Determine the [X, Y] coordinate at the center of the cell enclosing the given text.  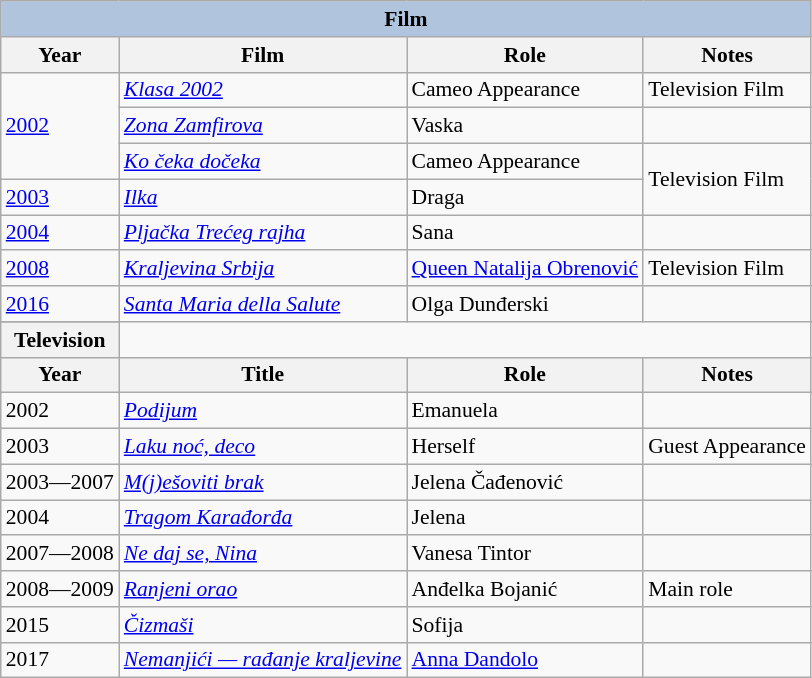
Podijum [263, 411]
Herself [524, 447]
Anna Dandolo [524, 660]
Santa Maria della Salute [263, 304]
Vanesa Tintor [524, 554]
Queen Natalija Obrenović [524, 269]
2007—2008 [60, 554]
Jelena [524, 518]
2008—2009 [60, 589]
2017 [60, 660]
Klasa 2002 [263, 90]
2015 [60, 625]
2008 [60, 269]
Laku noć, deco [263, 447]
2016 [60, 304]
Anđelka Bojanić [524, 589]
Ko čeka dočeka [263, 162]
Emanuela [524, 411]
Ranjeni orao [263, 589]
Jelena Čađenović [524, 482]
Guest Appearance [727, 447]
Title [263, 375]
Sofija [524, 625]
Sana [524, 233]
Draga [524, 197]
Kraljevina Srbija [263, 269]
Ilka [263, 197]
2003—2007 [60, 482]
Nemanjići — rađanje kraljevine [263, 660]
Ne daj se, Nina [263, 554]
Zona Zamfirova [263, 126]
M(j)ešoviti brak [263, 482]
Television [60, 340]
Pljačka Trećeg rajha [263, 233]
Čizmaši [263, 625]
Main role [727, 589]
Olga Dunđerski [524, 304]
Vaska [524, 126]
Tragom Karađorđa [263, 518]
